Capture the cell that displays the provided text and extract its [X, Y] central coordinate. 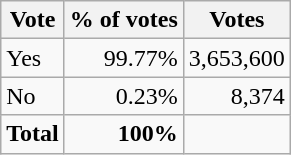
Votes [236, 20]
Yes [33, 58]
3,653,600 [236, 58]
100% [124, 134]
8,374 [236, 96]
Total [33, 134]
99.77% [124, 58]
Vote [33, 20]
% of votes [124, 20]
No [33, 96]
0.23% [124, 96]
